Detect which cell encompasses the target text, then output its (X, Y) center coordinate. 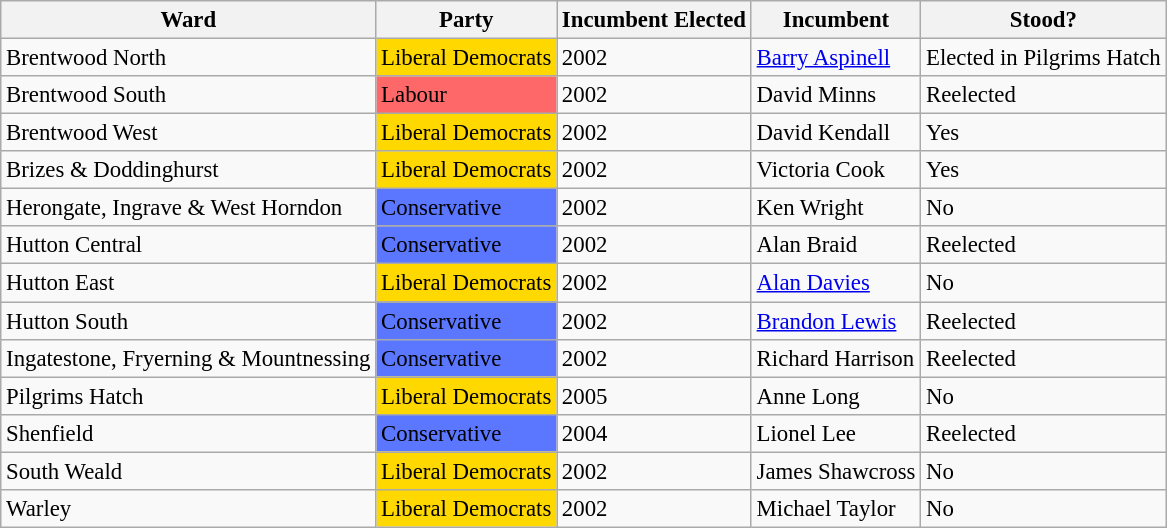
Party (466, 20)
Richard Harrison (836, 358)
Ken Wright (836, 208)
Brentwood North (188, 58)
South Weald (188, 471)
David Kendall (836, 133)
Alan Davies (836, 283)
Brentwood West (188, 133)
Barry Aspinell (836, 58)
Shenfield (188, 433)
Hutton East (188, 283)
Brizes & Doddinghurst (188, 170)
Anne Long (836, 396)
Elected in Pilgrims Hatch (1044, 58)
2005 (654, 396)
Stood? (1044, 20)
Ward (188, 20)
James Shawcross (836, 471)
David Minns (836, 95)
Hutton South (188, 321)
Hutton Central (188, 245)
Brentwood South (188, 95)
Incumbent (836, 20)
Brandon Lewis (836, 321)
Victoria Cook (836, 170)
Michael Taylor (836, 509)
2004 (654, 433)
Ingatestone, Fryerning & Mountnessing (188, 358)
Pilgrims Hatch (188, 396)
Labour (466, 95)
Herongate, Ingrave & West Horndon (188, 208)
Incumbent Elected (654, 20)
Alan Braid (836, 245)
Warley (188, 509)
Lionel Lee (836, 433)
